Find where the given text appears and provide that cell's center as [x, y] coordinate. 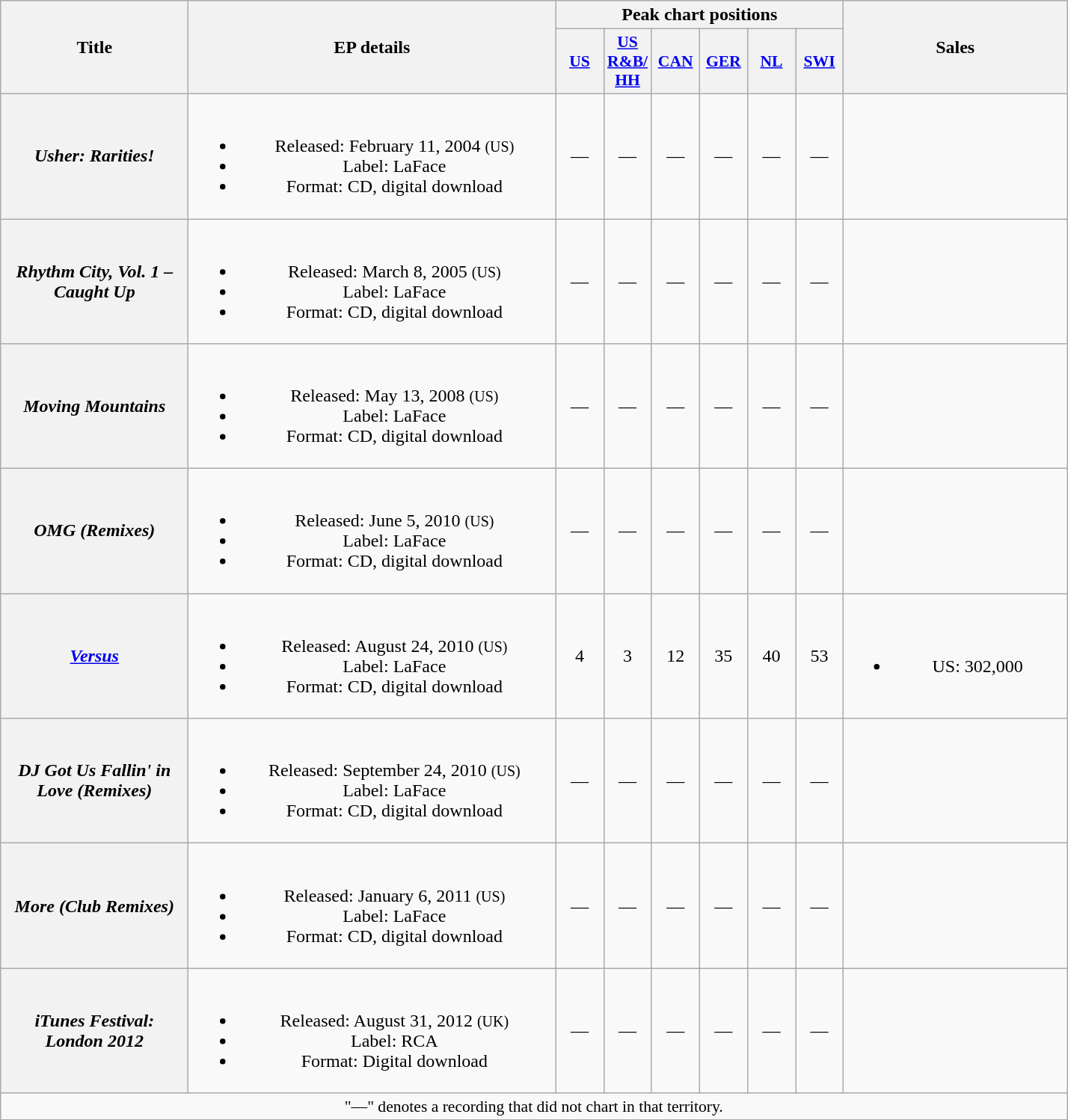
DJ Got Us Fallin' in Love (Remixes) [94, 781]
Released: February 11, 2004 (US)Label: LaFaceFormat: CD, digital download [372, 156]
Released: January 6, 2011 (US)Label: LaFaceFormat: CD, digital download [372, 906]
Released: August 24, 2010 (US)Label: LaFaceFormat: CD, digital download [372, 656]
40 [771, 656]
Released: May 13, 2008 (US)Label: LaFaceFormat: CD, digital download [372, 407]
Sales [956, 48]
Usher: Rarities! [94, 156]
Released: June 5, 2010 (US)Label: LaFaceFormat: CD, digital download [372, 531]
More (Club Remixes) [94, 906]
35 [723, 656]
Released: March 8, 2005 (US)Label: LaFaceFormat: CD, digital download [372, 281]
"—" denotes a recording that did not chart in that territory. [534, 1107]
Moving Mountains [94, 407]
US: 302,000 [956, 656]
Released: August 31, 2012 (UK)Label: RCAFormat: Digital download [372, 1030]
Title [94, 48]
US [580, 61]
GER [723, 61]
SWI [820, 61]
4 [580, 656]
Peak chart positions [700, 15]
Versus [94, 656]
EP details [372, 48]
53 [820, 656]
USR&B/HH [627, 61]
Released: September 24, 2010 (US)Label: LaFaceFormat: CD, digital download [372, 781]
Rhythm City, Vol. 1 – Caught Up [94, 281]
3 [627, 656]
CAN [675, 61]
iTunes Festival: London 2012 [94, 1030]
OMG (Remixes) [94, 531]
12 [675, 656]
NL [771, 61]
